Extract the [X, Y] coordinate from the center of the cell holding the provided text.  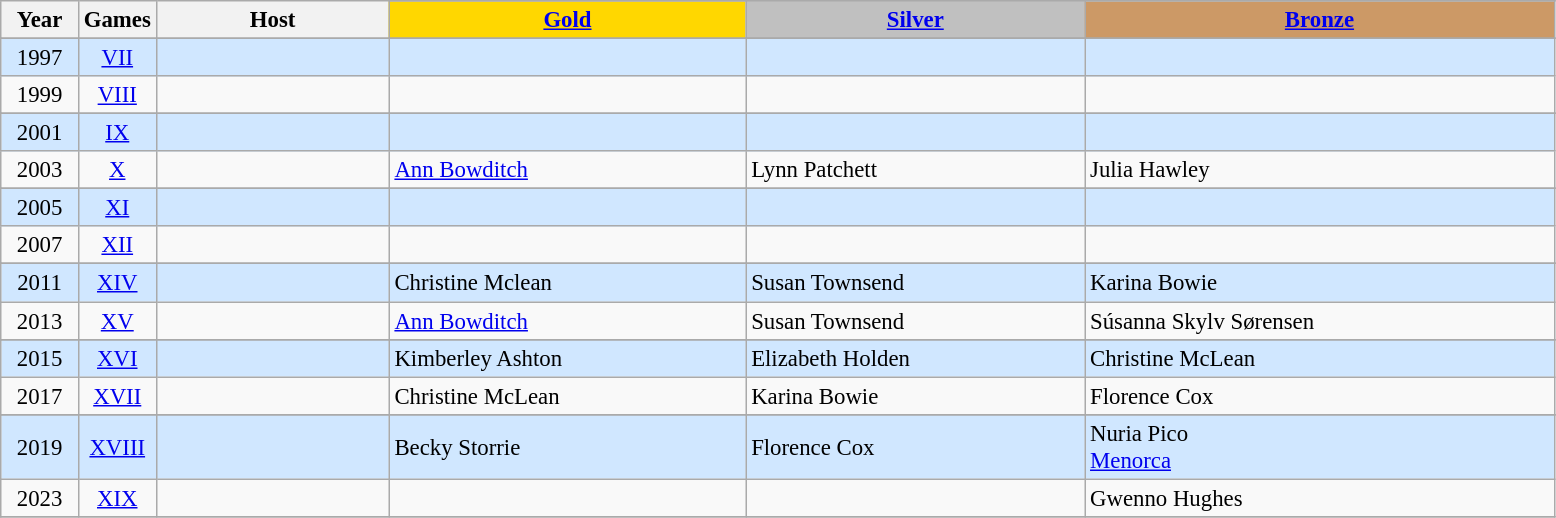
Host [272, 20]
Games [117, 20]
XVI [117, 358]
2003 [40, 170]
Gwenno Hughes [1320, 498]
Bronze [1320, 20]
Silver [916, 20]
VIII [117, 95]
Christine Mclean [568, 283]
1997 [40, 58]
XIX [117, 498]
2005 [40, 208]
2019 [40, 446]
X [117, 170]
2015 [40, 358]
Kimberley Ashton [568, 358]
2007 [40, 245]
XIV [117, 283]
Julia Hawley [1320, 170]
2001 [40, 133]
XV [117, 321]
1999 [40, 95]
XVII [117, 396]
2017 [40, 396]
2013 [40, 321]
Gold [568, 20]
IX [117, 133]
XVIII [117, 446]
Year [40, 20]
Elizabeth Holden [916, 358]
XII [117, 245]
Súsanna Skylv Sørensen [1320, 321]
2011 [40, 283]
Becky Storrie [568, 446]
Lynn Patchett [916, 170]
XI [117, 208]
Nuria Pico Menorca [1320, 446]
VII [117, 58]
2023 [40, 498]
